Pinpoint the cell where the given text exists, returning its (X, Y) midpoint coordinate. 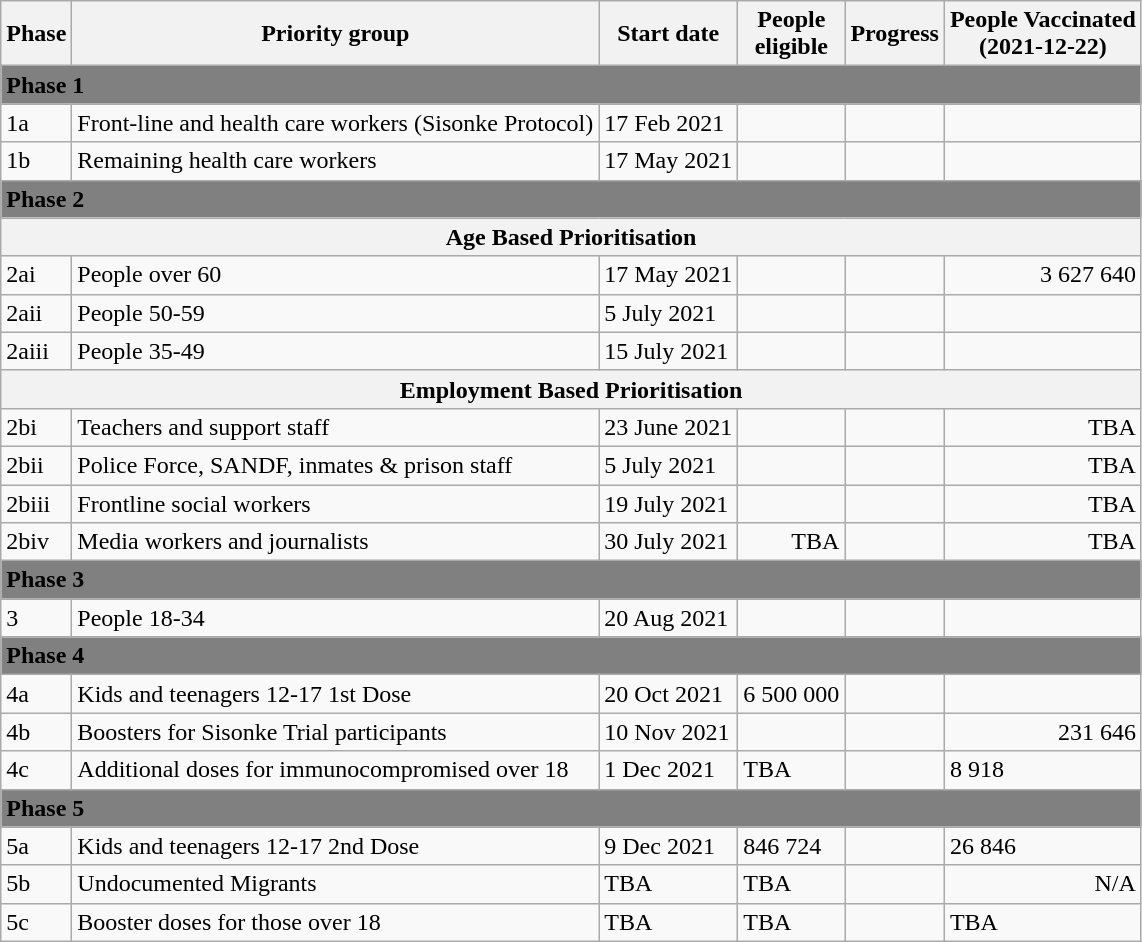
2biii (36, 503)
Undocumented Migrants (336, 884)
17 Feb 2021 (668, 123)
1a (36, 123)
846 724 (792, 846)
1 Dec 2021 (668, 770)
Phase (36, 34)
Age Based Prioritisation (572, 237)
23 June 2021 (668, 427)
Kids and teenagers 12-17 1st Dose (336, 694)
Phase 5 (572, 808)
5c (36, 922)
Progress (894, 34)
Employment Based Prioritisation (572, 389)
People 18-34 (336, 618)
Frontline social workers (336, 503)
Teachers and support staff (336, 427)
Phase 1 (572, 85)
People Vaccinated(2021-12-22) (1042, 34)
26 846 (1042, 846)
People 50-59 (336, 313)
N/A (1042, 884)
Peopleeligible (792, 34)
Boosters for Sisonke Trial participants (336, 732)
People 35-49 (336, 351)
2bii (36, 465)
4c (36, 770)
30 July 2021 (668, 542)
Phase 2 (572, 199)
2biv (36, 542)
Kids and teenagers 12-17 2nd Dose (336, 846)
Front-line and health care workers (Sisonke Protocol) (336, 123)
6 500 000 (792, 694)
2bi (36, 427)
19 July 2021 (668, 503)
Start date (668, 34)
Phase 3 (572, 580)
Additional doses for immunocompromised over 18 (336, 770)
20 Aug 2021 (668, 618)
2aii (36, 313)
10 Nov 2021 (668, 732)
3 627 640 (1042, 275)
People over 60 (336, 275)
8 918 (1042, 770)
4a (36, 694)
5a (36, 846)
2ai (36, 275)
Booster doses for those over 18 (336, 922)
Phase 4 (572, 656)
Remaining health care workers (336, 161)
Priority group (336, 34)
2aiii (36, 351)
20 Oct 2021 (668, 694)
4b (36, 732)
15 July 2021 (668, 351)
Media workers and journalists (336, 542)
5b (36, 884)
1b (36, 161)
3 (36, 618)
231 646 (1042, 732)
9 Dec 2021 (668, 846)
Police Force, SANDF, inmates & prison staff (336, 465)
